For the text-containing cell, return its midpoint in (x, y) coordinate format. 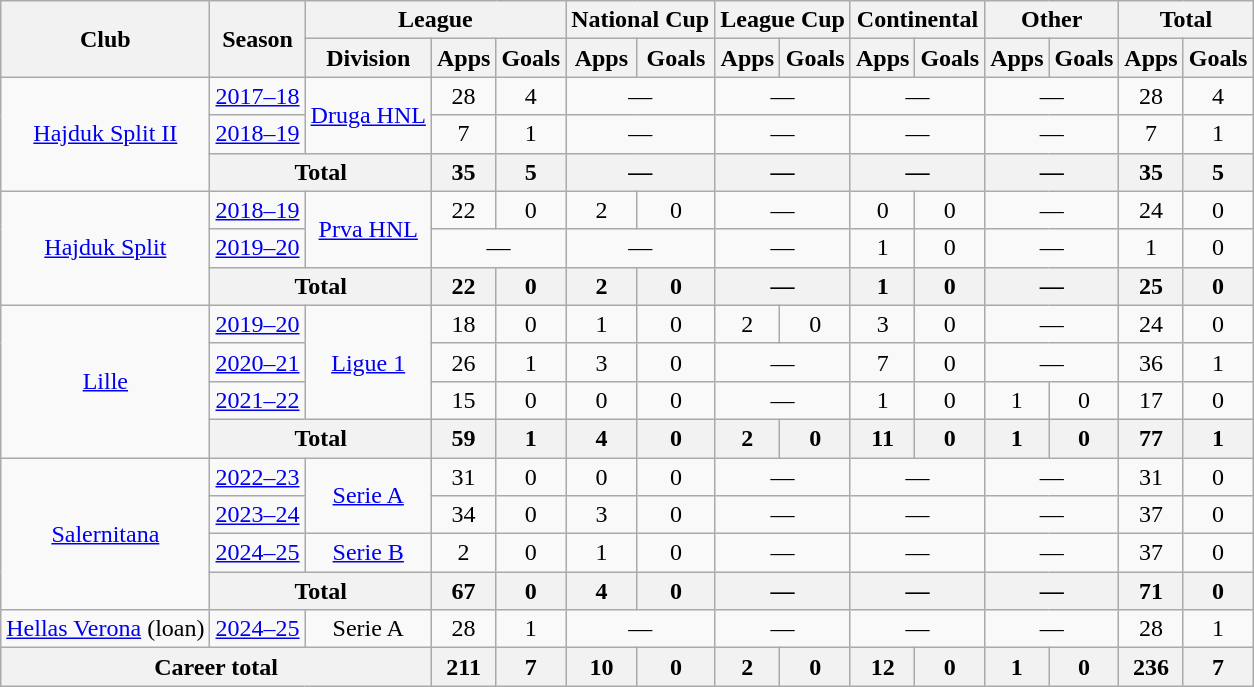
10 (602, 667)
12 (882, 667)
2021–22 (258, 400)
17 (1151, 400)
Ligue 1 (368, 362)
Hellas Verona (loan) (106, 629)
Club (106, 39)
211 (463, 667)
67 (463, 591)
34 (463, 515)
26 (463, 362)
77 (1151, 438)
2017–18 (258, 96)
18 (463, 324)
15 (463, 400)
2023–24 (258, 515)
League Cup (783, 20)
Salernitana (106, 534)
2022–23 (258, 477)
236 (1151, 667)
Lille (106, 381)
Season (258, 39)
2020–21 (258, 362)
Division (368, 58)
Prva HNL (368, 229)
Hajduk Split II (106, 134)
36 (1151, 362)
25 (1151, 286)
Continental (917, 20)
11 (882, 438)
Other (1052, 20)
Serie B (368, 553)
71 (1151, 591)
Hajduk Split (106, 248)
Druga HNL (368, 115)
National Cup (640, 20)
59 (463, 438)
Career total (216, 667)
League (436, 20)
